Extract the [x, y] coordinate from the center of the cell holding the provided text.  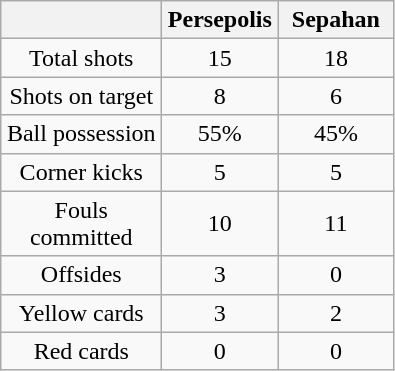
Fouls committed [82, 224]
Ball possession [82, 134]
Sepahan [336, 20]
Corner kicks [82, 172]
Red cards [82, 351]
Total shots [82, 58]
11 [336, 224]
Yellow cards [82, 313]
45% [336, 134]
18 [336, 58]
8 [220, 96]
10 [220, 224]
15 [220, 58]
Shots on target [82, 96]
2 [336, 313]
55% [220, 134]
6 [336, 96]
Offsides [82, 275]
Persepolis [220, 20]
